Search for the cell housing the specified text and yield its [X, Y] center coordinate. 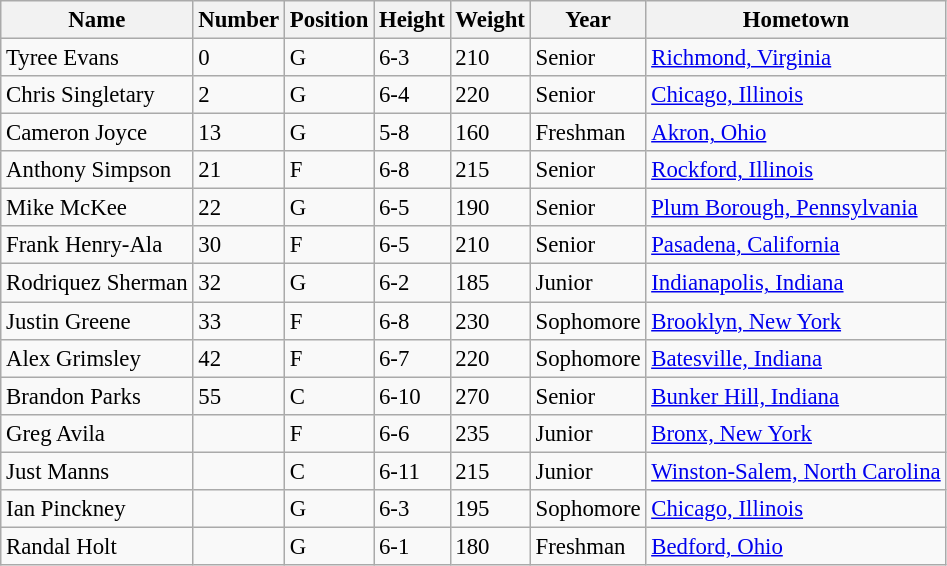
Greg Avila [97, 433]
Height [412, 20]
180 [490, 546]
Weight [490, 20]
6-11 [412, 471]
6-6 [412, 433]
Just Manns [97, 471]
Position [330, 20]
32 [239, 283]
21 [239, 170]
Year [588, 20]
Mike McKee [97, 208]
Bronx, New York [796, 433]
Alex Grimsley [97, 358]
Justin Greene [97, 321]
Indianapolis, Indiana [796, 283]
230 [490, 321]
6-4 [412, 95]
Batesville, Indiana [796, 358]
30 [239, 245]
Pasadena, California [796, 245]
270 [490, 396]
Winston-Salem, North Carolina [796, 471]
Cameron Joyce [97, 133]
22 [239, 208]
Rockford, Illinois [796, 170]
55 [239, 396]
2 [239, 95]
6-10 [412, 396]
0 [239, 58]
6-1 [412, 546]
Richmond, Virginia [796, 58]
Hometown [796, 20]
13 [239, 133]
Anthony Simpson [97, 170]
Randal Holt [97, 546]
190 [490, 208]
6-7 [412, 358]
Tyree Evans [97, 58]
Chris Singletary [97, 95]
160 [490, 133]
Rodriquez Sherman [97, 283]
235 [490, 433]
Bedford, Ohio [796, 546]
185 [490, 283]
195 [490, 509]
Bunker Hill, Indiana [796, 396]
Plum Borough, Pennsylvania [796, 208]
6-2 [412, 283]
5-8 [412, 133]
Name [97, 20]
Akron, Ohio [796, 133]
Brandon Parks [97, 396]
Brooklyn, New York [796, 321]
Frank Henry-Ala [97, 245]
Number [239, 20]
33 [239, 321]
42 [239, 358]
Ian Pinckney [97, 509]
